Provide the (x, y) coordinate of the cell's center where the given text is located.  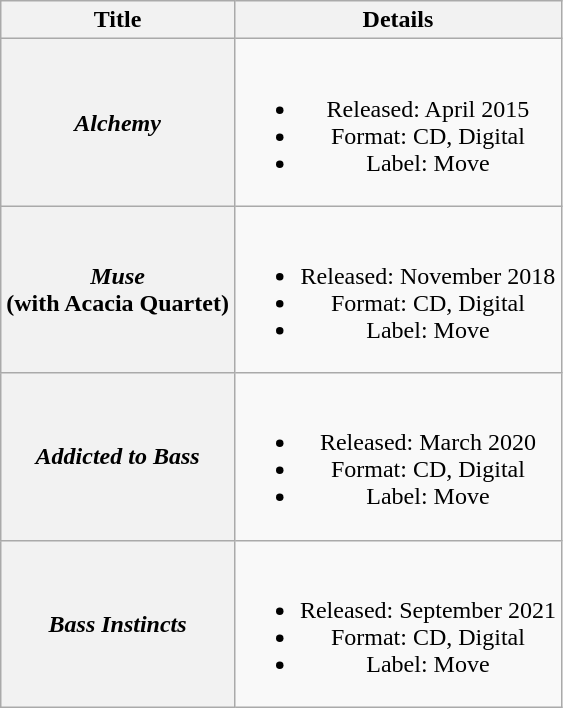
Released: September 2021Format: CD, DigitalLabel: Move (398, 624)
Released: March 2020Format: CD, DigitalLabel: Move (398, 456)
Muse (with Acacia Quartet) (118, 290)
Released: November 2018Format: CD, DigitalLabel: Move (398, 290)
Alchemy (118, 122)
Released: April 2015Format: CD, DigitalLabel: Move (398, 122)
Title (118, 20)
Bass Instincts (118, 624)
Addicted to Bass (118, 456)
Details (398, 20)
